Capture the cell that displays the provided text and extract its (X, Y) central coordinate. 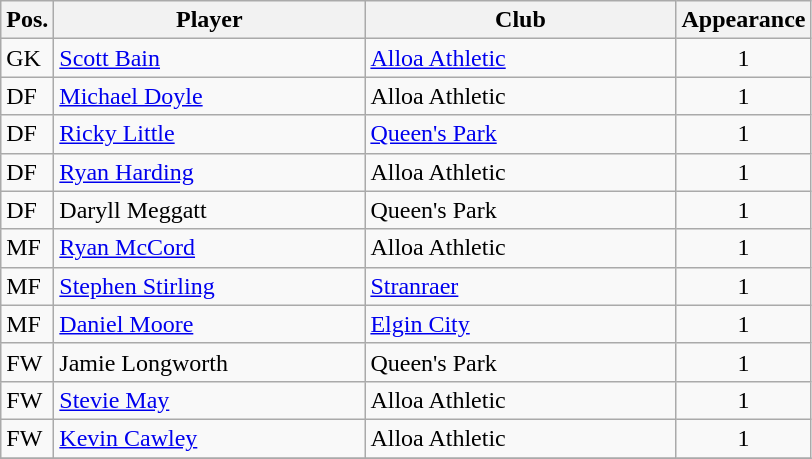
GK (28, 58)
Michael Doyle (210, 96)
Appearance (744, 20)
Stevie May (210, 400)
Elgin City (520, 324)
Pos. (28, 20)
Daryll Meggatt (210, 210)
Ryan Harding (210, 172)
Stranraer (520, 286)
Ricky Little (210, 134)
Player (210, 20)
Scott Bain (210, 58)
Daniel Moore (210, 324)
Jamie Longworth (210, 362)
Stephen Stirling (210, 286)
Club (520, 20)
Ryan McCord (210, 248)
Kevin Cawley (210, 438)
